Capture the cell that displays the provided text and extract its [X, Y] central coordinate. 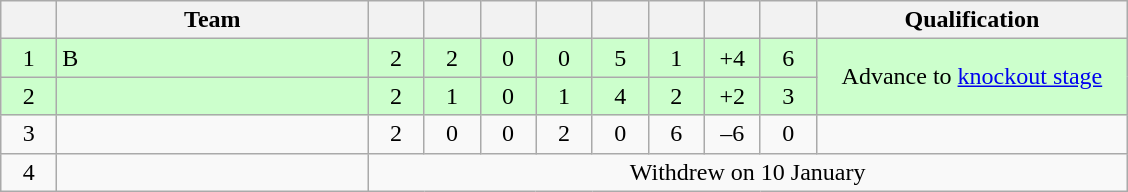
Team [212, 20]
+2 [732, 96]
Advance to knockout stage [972, 77]
B [212, 58]
Withdrew on 10 January [748, 172]
Qualification [972, 20]
–6 [732, 134]
5 [620, 58]
+4 [732, 58]
